Return (x, y) of the center of cell containing provided text 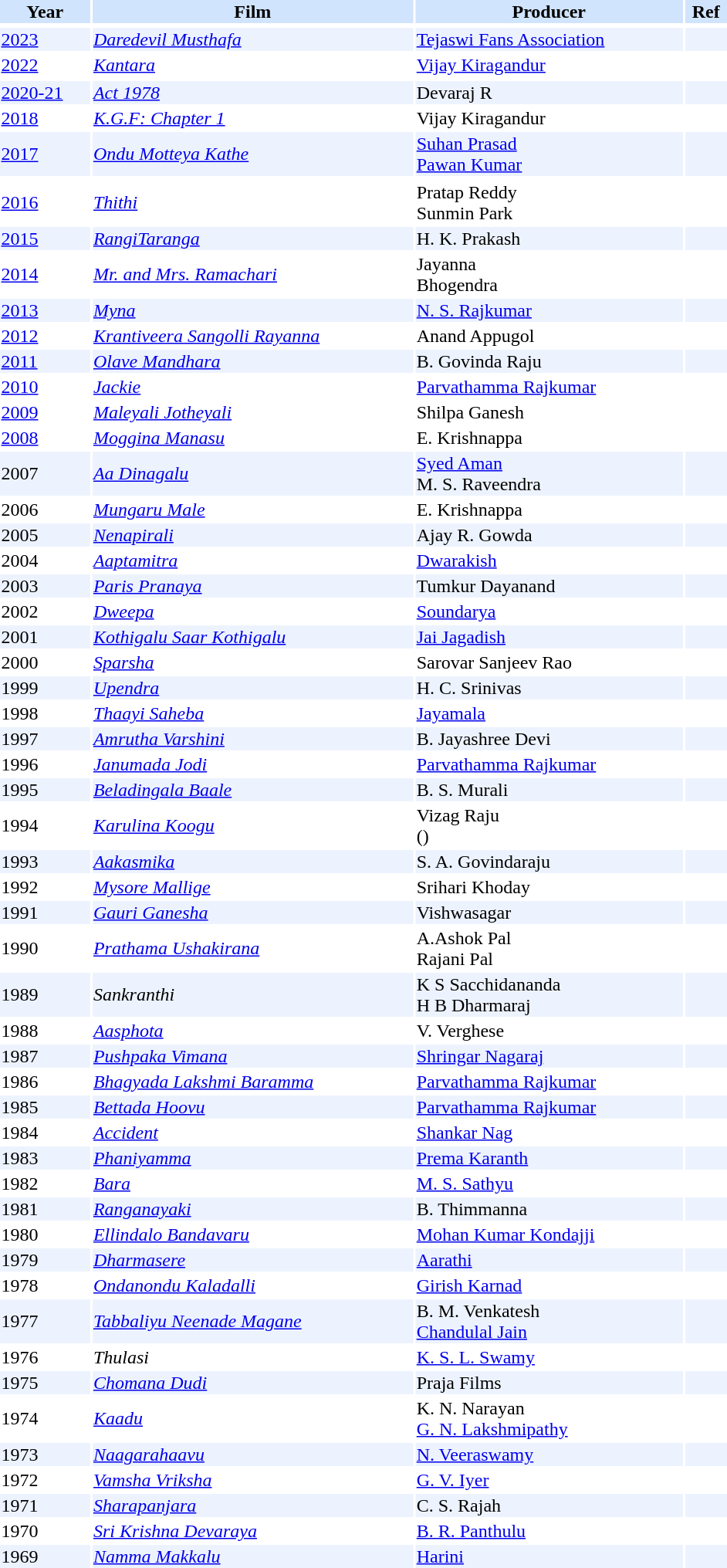
Olave Mandhara (252, 361)
2023 (45, 39)
1984 (45, 1133)
1971 (45, 1505)
Praja Films (549, 1383)
Aarathi (549, 1260)
1978 (45, 1285)
2014 (45, 275)
B. Thimmanna (549, 1209)
K.G.F: Chapter 1 (252, 118)
Daredevil Musthafa (252, 39)
Amrutha Varshini (252, 739)
Tejaswi Fans Association (549, 39)
Thaayi Saheba (252, 713)
K. S. L. Swamy (549, 1357)
2002 (45, 611)
S. A. Govindaraju (549, 862)
2011 (45, 361)
RangiTaranga (252, 239)
Kantara (252, 65)
1983 (45, 1158)
Ranganayaki (252, 1209)
Tabbaliyu Neenade Magane (252, 1322)
2004 (45, 560)
1969 (45, 1556)
Sharapanjara (252, 1505)
Kothigalu Saar Kothigalu (252, 637)
Vishwasagar (549, 913)
2013 (45, 310)
2000 (45, 662)
1998 (45, 713)
Nenapirali (252, 535)
Accident (252, 1133)
Thithi (252, 202)
M. S. Sathyu (549, 1184)
2018 (45, 118)
Moggina Manasu (252, 438)
2022 (45, 65)
Pratap ReddySunmin Park (549, 202)
2003 (45, 586)
Dweepa (252, 611)
2007 (45, 474)
1997 (45, 739)
2015 (45, 239)
Producer (549, 12)
1979 (45, 1260)
A.Ashok Pal Rajani Pal (549, 948)
N. S. Rajkumar (549, 310)
Tumkur Dayanand (549, 586)
1974 (45, 1419)
JayannaBhogendra (549, 275)
H. K. Prakash (549, 239)
1980 (45, 1234)
Harini (549, 1556)
Aakasmika (252, 862)
Prathama Ushakirana (252, 948)
1993 (45, 862)
B. Govinda Raju (549, 361)
Upendra (252, 688)
Anand Appugol (549, 336)
Ellindalo Bandavaru (252, 1234)
Phaniyamma (252, 1158)
Paris Pranaya (252, 586)
1970 (45, 1531)
Vizag Raju() (549, 826)
Mungaru Male (252, 510)
Dharmasere (252, 1260)
Prema Karanth (549, 1158)
N. Veeraswamy (549, 1455)
Krantiveera Sangolli Rayanna (252, 336)
Year (45, 12)
Gauri Ganesha (252, 913)
1991 (45, 913)
Karulina Koogu (252, 826)
1982 (45, 1184)
V. Verghese (549, 1031)
1992 (45, 887)
K. N. NarayanG. N. Lakshmipathy (549, 1419)
2001 (45, 637)
1996 (45, 764)
Devaraj R (549, 93)
Aaptamitra (252, 560)
Shringar Nagaraj (549, 1056)
Sarovar Sanjeev Rao (549, 662)
C. S. Rajah (549, 1505)
Mohan Kumar Kondajji (549, 1234)
H. C. Srinivas (549, 688)
B. R. Panthulu (549, 1531)
1985 (45, 1107)
2008 (45, 438)
1972 (45, 1480)
Sankranthi (252, 994)
Chomana Dudi (252, 1383)
1981 (45, 1209)
Aa Dinagalu (252, 474)
Dwarakish (549, 560)
B. Jayashree Devi (549, 739)
2009 (45, 412)
Bettada Hoovu (252, 1107)
1994 (45, 826)
Mr. and Mrs. Ramachari (252, 275)
Sparsha (252, 662)
1977 (45, 1322)
Act 1978 (252, 93)
Mysore Mallige (252, 887)
Naagarahaavu (252, 1455)
Jackie (252, 387)
Shilpa Ganesh (549, 412)
1988 (45, 1031)
B. S. Murali (549, 790)
1989 (45, 994)
Suhan PrasadPawan Kumar (549, 154)
B. M. VenkateshChandulal Jain (549, 1322)
Ondanondu Kaladalli (252, 1285)
Jayamala (549, 713)
1987 (45, 1056)
Sri Krishna Devaraya (252, 1531)
1995 (45, 790)
Shankar Nag (549, 1133)
Srihari Khoday (549, 887)
1973 (45, 1455)
1976 (45, 1357)
Janumada Jodi (252, 764)
Namma Makkalu (252, 1556)
G. V. Iyer (549, 1480)
Beladingala Baale (252, 790)
Vamsha Vriksha (252, 1480)
Ajay R. Gowda (549, 535)
Soundarya (549, 611)
2020-21 (45, 93)
Maleyali Jotheyali (252, 412)
1986 (45, 1082)
Ref (705, 12)
Bara (252, 1184)
2012 (45, 336)
Film (252, 12)
Thulasi (252, 1357)
Girish Karnad (549, 1285)
2006 (45, 510)
Bhagyada Lakshmi Baramma (252, 1082)
K S SacchidanandaH B Dharmaraj (549, 994)
1999 (45, 688)
1990 (45, 948)
2010 (45, 387)
Jai Jagadish (549, 637)
Pushpaka Vimana (252, 1056)
Kaadu (252, 1419)
1975 (45, 1383)
2017 (45, 154)
Aasphota (252, 1031)
2005 (45, 535)
Syed AmanM. S. Raveendra (549, 474)
Myna (252, 310)
2016 (45, 202)
Ondu Motteya Kathe (252, 154)
